For the text-containing cell, return its midpoint in (x, y) coordinate format. 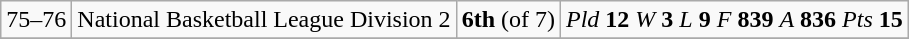
National Basketball League Division 2 (264, 20)
Pld 12 W 3 L 9 F 839 A 836 Pts 15 (735, 20)
6th (of 7) (508, 20)
75–76 (36, 20)
